Return the [x, y] coordinate for the center point of the cell that contains the specified text.  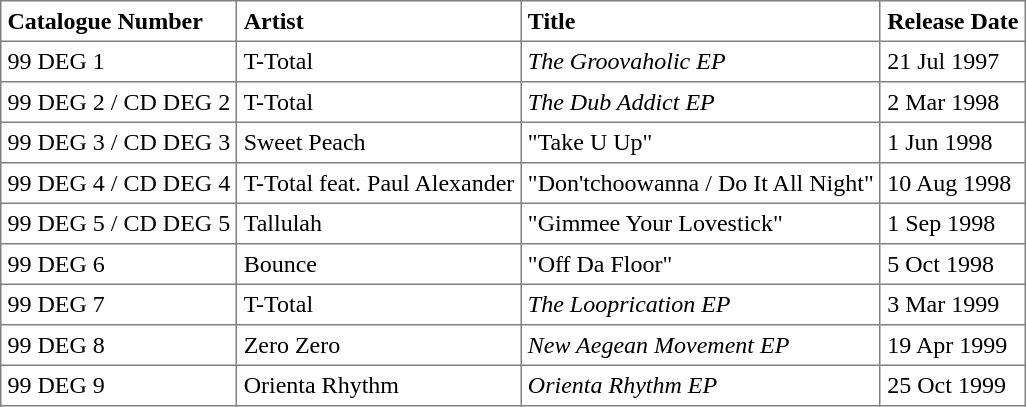
Bounce [379, 264]
10 Aug 1998 [952, 183]
The Dub Addict EP [700, 102]
5 Oct 1998 [952, 264]
1 Sep 1998 [952, 223]
Catalogue Number [119, 21]
2 Mar 1998 [952, 102]
99 DEG 5 / CD DEG 5 [119, 223]
99 DEG 8 [119, 345]
"Off Da Floor" [700, 264]
3 Mar 1999 [952, 304]
New Aegean Movement EP [700, 345]
"Don'tchoowanna / Do It All Night" [700, 183]
99 DEG 1 [119, 61]
99 DEG 9 [119, 385]
Tallulah [379, 223]
"Gimmee Your Lovestick" [700, 223]
Orienta Rhythm EP [700, 385]
Zero Zero [379, 345]
"Take U Up" [700, 142]
The Looprication EP [700, 304]
The Groovaholic EP [700, 61]
99 DEG 7 [119, 304]
99 DEG 2 / CD DEG 2 [119, 102]
Artist [379, 21]
21 Jul 1997 [952, 61]
T-Total feat. Paul Alexander [379, 183]
99 DEG 3 / CD DEG 3 [119, 142]
25 Oct 1999 [952, 385]
19 Apr 1999 [952, 345]
99 DEG 6 [119, 264]
1 Jun 1998 [952, 142]
Release Date [952, 21]
99 DEG 4 / CD DEG 4 [119, 183]
Sweet Peach [379, 142]
Orienta Rhythm [379, 385]
Title [700, 21]
